Scan for the cell matching the given text and deliver its (X, Y) coordinate at center. 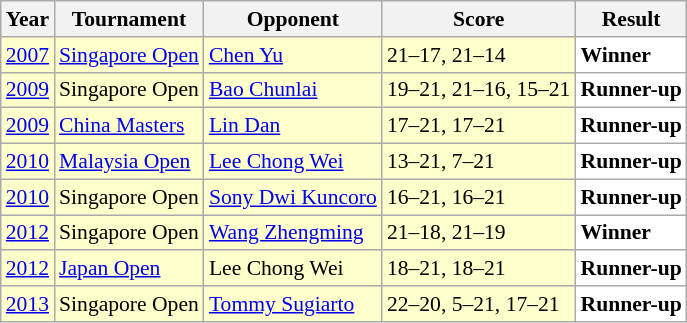
21–17, 21–14 (479, 55)
18–21, 18–21 (479, 269)
21–18, 21–19 (479, 233)
Wang Zhengming (293, 233)
Malaysia Open (129, 162)
Japan Open (129, 269)
Bao Chunlai (293, 90)
16–21, 16–21 (479, 197)
22–20, 5–21, 17–21 (479, 304)
Chen Yu (293, 55)
19–21, 21–16, 15–21 (479, 90)
17–21, 17–21 (479, 126)
Opponent (293, 19)
13–21, 7–21 (479, 162)
Lin Dan (293, 126)
Tommy Sugiarto (293, 304)
Sony Dwi Kuncoro (293, 197)
China Masters (129, 126)
Year (28, 19)
Score (479, 19)
2013 (28, 304)
Result (630, 19)
2007 (28, 55)
Tournament (129, 19)
